Search for the cell housing the specified text and yield its (X, Y) center coordinate. 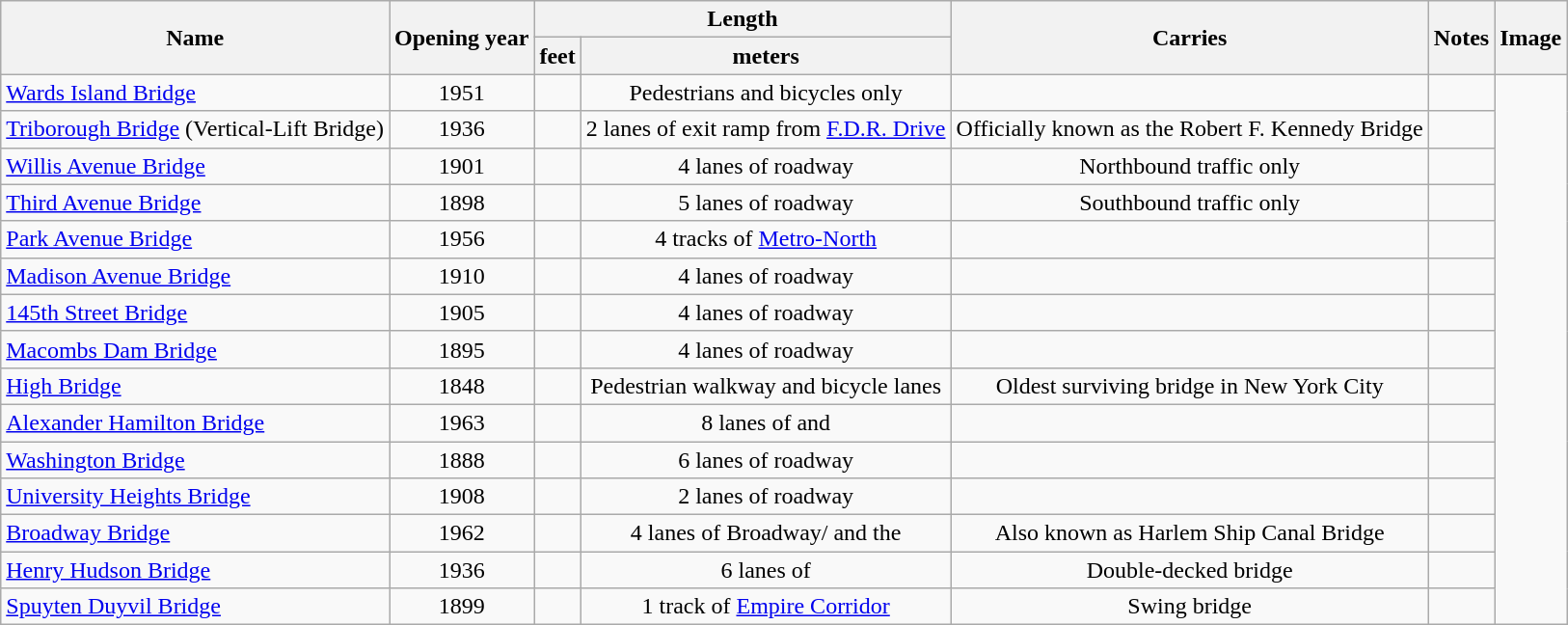
Madison Avenue Bridge (195, 276)
1951 (462, 93)
Notes (1461, 38)
Carries (1190, 38)
6 lanes of roadway (766, 460)
Swing bridge (1190, 607)
Pedestrians and bicycles only (766, 93)
Oldest surviving bridge in New York City (1190, 386)
Opening year (462, 38)
Wards Island Bridge (195, 93)
1910 (462, 276)
1899 (462, 607)
4 tracks of Metro-North (766, 239)
1898 (462, 203)
Image (1531, 38)
University Heights Bridge (195, 497)
Also known as Harlem Ship Canal Bridge (1190, 533)
1962 (462, 533)
1963 (462, 422)
Southbound traffic only (1190, 203)
6 lanes of (766, 570)
meters (766, 56)
Spuyten Duyvil Bridge (195, 607)
Willis Avenue Bridge (195, 166)
4 lanes of Broadway/ and the (766, 533)
2 lanes of roadway (766, 497)
1901 (462, 166)
Third Avenue Bridge (195, 203)
Broadway Bridge (195, 533)
Macombs Dam Bridge (195, 349)
Alexander Hamilton Bridge (195, 422)
Triborough Bridge (Vertical-Lift Bridge) (195, 129)
1956 (462, 239)
Length (743, 19)
Northbound traffic only (1190, 166)
Park Avenue Bridge (195, 239)
1895 (462, 349)
Henry Hudson Bridge (195, 570)
8 lanes of and (766, 422)
2 lanes of exit ramp from F.D.R. Drive (766, 129)
Name (195, 38)
1905 (462, 312)
Washington Bridge (195, 460)
1908 (462, 497)
145th Street Bridge (195, 312)
1 track of Empire Corridor (766, 607)
5 lanes of roadway (766, 203)
High Bridge (195, 386)
1848 (462, 386)
Pedestrian walkway and bicycle lanes (766, 386)
feet (557, 56)
1888 (462, 460)
Officially known as the Robert F. Kennedy Bridge (1190, 129)
Double-decked bridge (1190, 570)
